Determine the (X, Y) coordinate at the center of the cell enclosing the given text.  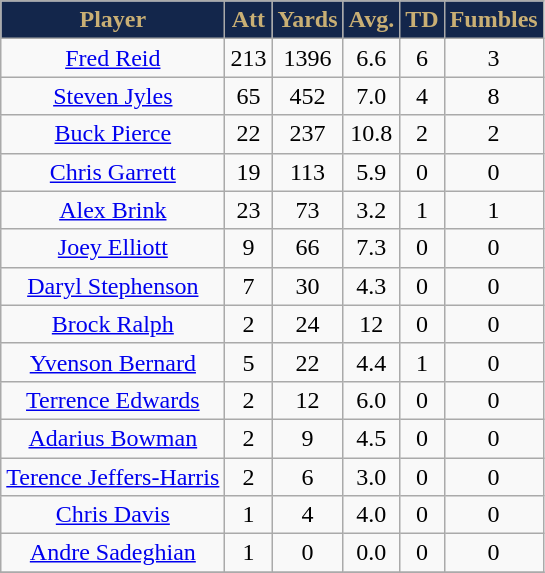
Fred Reid (113, 58)
Avg. (372, 20)
23 (248, 210)
3.2 (372, 210)
Yards (308, 20)
Daryl Stephenson (113, 286)
Steven Jyles (113, 96)
0.0 (372, 553)
8 (494, 96)
65 (248, 96)
Att (248, 20)
TD (422, 20)
Adarius Bowman (113, 438)
66 (308, 248)
Terence Jeffers-Harris (113, 477)
Joey Elliott (113, 248)
5 (248, 362)
6.0 (372, 400)
4.4 (372, 362)
5.9 (372, 172)
Chris Garrett (113, 172)
7.3 (372, 248)
4.0 (372, 515)
4.3 (372, 286)
Andre Sadeghian (113, 553)
6.6 (372, 58)
3 (494, 58)
24 (308, 324)
213 (248, 58)
Player (113, 20)
7 (248, 286)
3.0 (372, 477)
7.0 (372, 96)
30 (308, 286)
Chris Davis (113, 515)
113 (308, 172)
237 (308, 134)
Yvenson Bernard (113, 362)
452 (308, 96)
Fumbles (494, 20)
19 (248, 172)
Alex Brink (113, 210)
4.5 (372, 438)
Brock Ralph (113, 324)
Terrence Edwards (113, 400)
73 (308, 210)
10.8 (372, 134)
Buck Pierce (113, 134)
1396 (308, 58)
